Scan for the cell matching the given text and deliver its [X, Y] coordinate at center. 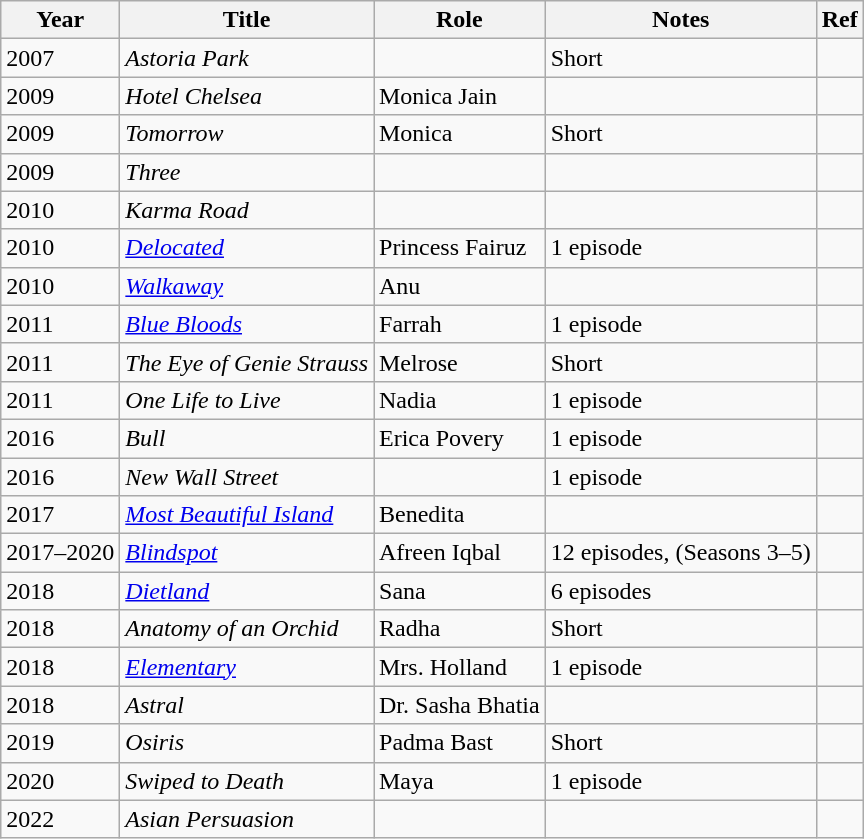
Tomorrow [247, 134]
Year [60, 20]
Three [247, 172]
Nadia [460, 400]
Elementary [247, 667]
Anu [460, 286]
12 episodes, (Seasons 3–5) [680, 553]
Melrose [460, 362]
Bull [247, 438]
Monica [460, 134]
2020 [60, 781]
Asian Persuasion [247, 819]
The Eye of Genie Strauss [247, 362]
Karma Road [247, 210]
Monica Jain [460, 96]
Role [460, 20]
Astral [247, 705]
2007 [60, 58]
Padma Bast [460, 743]
Blindspot [247, 553]
2017–2020 [60, 553]
Delocated [247, 248]
Benedita [460, 515]
Sana [460, 591]
2017 [60, 515]
Erica Povery [460, 438]
Anatomy of an Orchid [247, 629]
Astoria Park [247, 58]
One Life to Live [247, 400]
Hotel Chelsea [247, 96]
Title [247, 20]
Radha [460, 629]
Walkaway [247, 286]
Dietland [247, 591]
Swiped to Death [247, 781]
Most Beautiful Island [247, 515]
Blue Bloods [247, 324]
New Wall Street [247, 477]
Princess Fairuz [460, 248]
Mrs. Holland [460, 667]
Ref [840, 20]
Dr. Sasha Bhatia [460, 705]
Farrah [460, 324]
2022 [60, 819]
Osiris [247, 743]
2019 [60, 743]
Notes [680, 20]
Afreen Iqbal [460, 553]
6 episodes [680, 591]
Maya [460, 781]
